Determine the [x, y] coordinate at the center of the cell enclosing the given text.  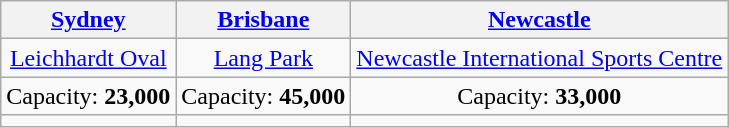
Newcastle [540, 20]
Capacity: 33,000 [540, 96]
Capacity: 45,000 [264, 96]
Lang Park [264, 58]
Capacity: 23,000 [88, 96]
Newcastle International Sports Centre [540, 58]
Sydney [88, 20]
Brisbane [264, 20]
Leichhardt Oval [88, 58]
